Scan for the cell matching the given text and deliver its (x, y) coordinate at center. 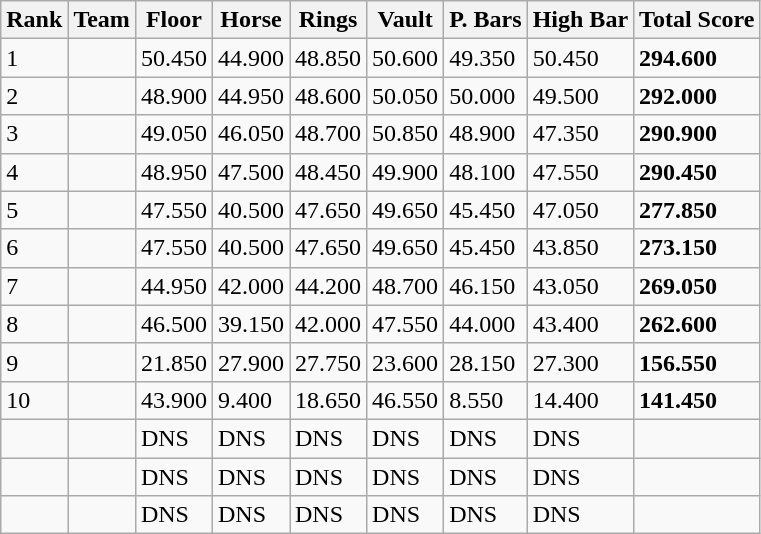
43.400 (580, 324)
48.600 (328, 96)
Team (102, 20)
14.400 (580, 400)
2 (34, 96)
290.450 (697, 172)
47.050 (580, 210)
27.750 (328, 362)
50.000 (486, 96)
47.350 (580, 134)
48.100 (486, 172)
Rings (328, 20)
10 (34, 400)
5 (34, 210)
49.500 (580, 96)
156.550 (697, 362)
273.150 (697, 248)
43.850 (580, 248)
48.450 (328, 172)
44.200 (328, 286)
Total Score (697, 20)
48.950 (174, 172)
4 (34, 172)
141.450 (697, 400)
47.500 (250, 172)
P. Bars (486, 20)
44.000 (486, 324)
3 (34, 134)
269.050 (697, 286)
262.600 (697, 324)
1 (34, 58)
46.550 (406, 400)
Vault (406, 20)
Rank (34, 20)
46.500 (174, 324)
27.900 (250, 362)
46.150 (486, 286)
50.050 (406, 96)
8.550 (486, 400)
49.050 (174, 134)
18.650 (328, 400)
39.150 (250, 324)
290.900 (697, 134)
43.900 (174, 400)
27.300 (580, 362)
292.000 (697, 96)
21.850 (174, 362)
28.150 (486, 362)
7 (34, 286)
49.900 (406, 172)
43.050 (580, 286)
8 (34, 324)
9.400 (250, 400)
6 (34, 248)
Floor (174, 20)
High Bar (580, 20)
44.900 (250, 58)
277.850 (697, 210)
9 (34, 362)
50.850 (406, 134)
294.600 (697, 58)
48.850 (328, 58)
46.050 (250, 134)
Horse (250, 20)
23.600 (406, 362)
50.600 (406, 58)
49.350 (486, 58)
